Locate the cell with the specified text and output its [x, y] center coordinate. 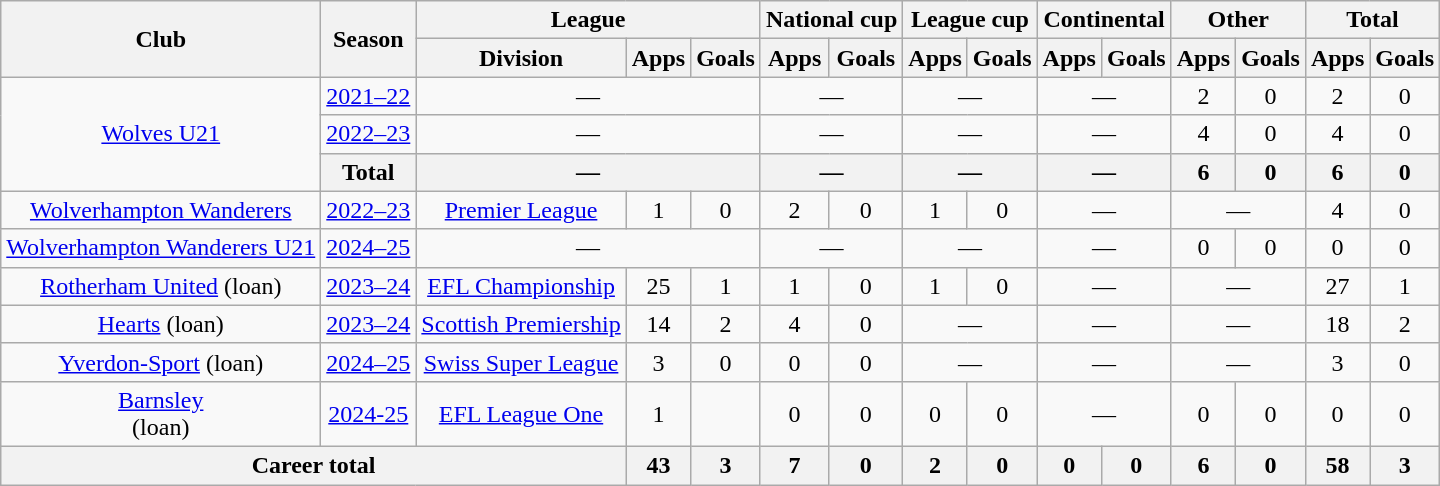
Continental [1104, 20]
Wolverhampton Wanderers U21 [161, 248]
43 [658, 465]
27 [1337, 286]
Wolves U21 [161, 134]
Wolverhampton Wanderers [161, 210]
2021–22 [368, 96]
National cup [831, 20]
58 [1337, 465]
Rotherham United (loan) [161, 286]
League [588, 20]
Barnsley(loan) [161, 414]
25 [658, 286]
EFL Championship [521, 286]
14 [658, 324]
Scottish Premiership [521, 324]
Division [521, 58]
2024-25 [368, 414]
Career total [314, 465]
League cup [970, 20]
EFL League One [521, 414]
7 [794, 465]
Club [161, 39]
Yverdon-Sport (loan) [161, 362]
Season [368, 39]
Hearts (loan) [161, 324]
Other [1238, 20]
18 [1337, 324]
Swiss Super League [521, 362]
Premier League [521, 210]
